Provide the [X, Y] coordinate of the cell's center where the given text is located.  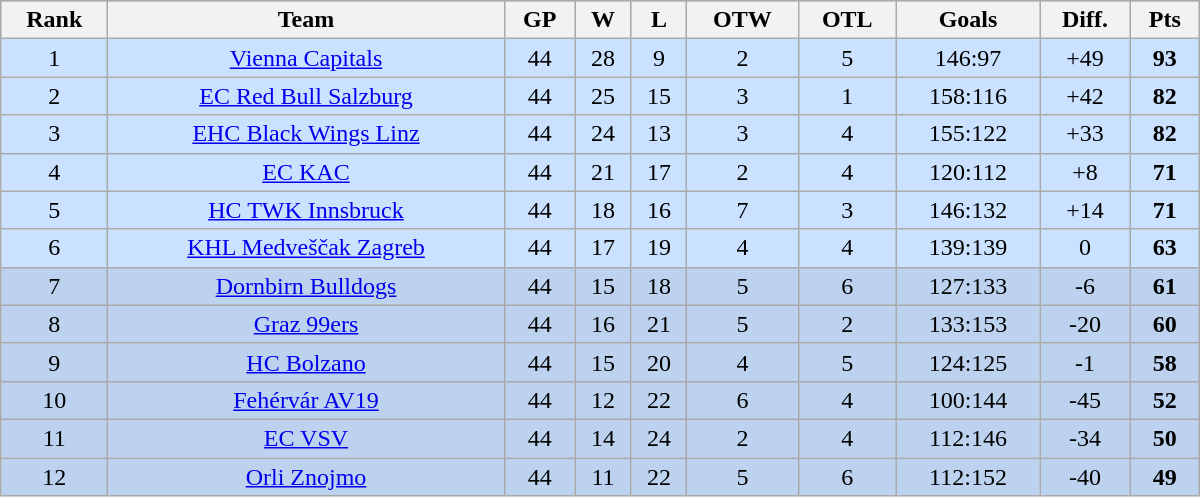
EHC Black Wings Linz [306, 134]
14 [603, 438]
Pts [1164, 20]
49 [1164, 477]
158:116 [968, 96]
OTL [847, 20]
-45 [1086, 400]
155:122 [968, 134]
+8 [1086, 172]
28 [603, 58]
Fehérvár AV19 [306, 400]
50 [1164, 438]
20 [659, 362]
19 [659, 248]
120:112 [968, 172]
61 [1164, 286]
Orli Znojmo [306, 477]
Dornbirn Bulldogs [306, 286]
Graz 99ers [306, 324]
Goals [968, 20]
Vienna Capitals [306, 58]
58 [1164, 362]
124:125 [968, 362]
+14 [1086, 210]
0 [1086, 248]
-20 [1086, 324]
+33 [1086, 134]
KHL Medveščak Zagreb [306, 248]
-6 [1086, 286]
112:152 [968, 477]
112:146 [968, 438]
146:97 [968, 58]
13 [659, 134]
-40 [1086, 477]
133:153 [968, 324]
63 [1164, 248]
Diff. [1086, 20]
+42 [1086, 96]
EC Red Bull Salzburg [306, 96]
25 [603, 96]
10 [54, 400]
139:139 [968, 248]
Team [306, 20]
HC Bolzano [306, 362]
EC VSV [306, 438]
127:133 [968, 286]
-34 [1086, 438]
100:144 [968, 400]
L [659, 20]
OTW [742, 20]
HC TWK Innsbruck [306, 210]
EC KAC [306, 172]
Rank [54, 20]
93 [1164, 58]
+49 [1086, 58]
52 [1164, 400]
8 [54, 324]
146:132 [968, 210]
GP [540, 20]
60 [1164, 324]
W [603, 20]
-1 [1086, 362]
